Detect which cell encompasses the target text, then output its (x, y) center coordinate. 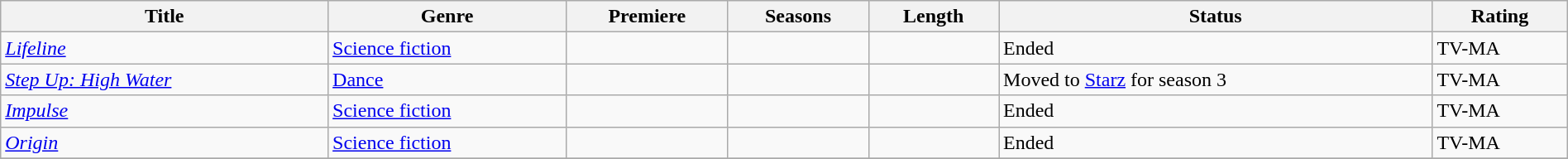
Length (934, 17)
Status (1216, 17)
Rating (1500, 17)
Origin (165, 142)
Genre (447, 17)
Lifeline (165, 48)
Premiere (648, 17)
Title (165, 17)
Step Up: High Water (165, 79)
Seasons (798, 17)
Moved to Starz for season 3 (1216, 79)
Dance (447, 79)
Impulse (165, 111)
